Find where the given text appears and provide that cell's center as (X, Y) coordinate. 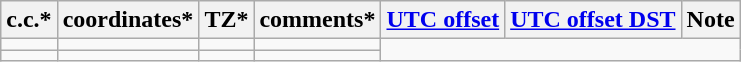
c.c.* (29, 20)
coordinates* (128, 20)
UTC offset DST (593, 20)
Note (710, 20)
UTC offset (443, 20)
TZ* (226, 20)
comments* (318, 20)
